Return (x, y) of the center of cell containing provided text 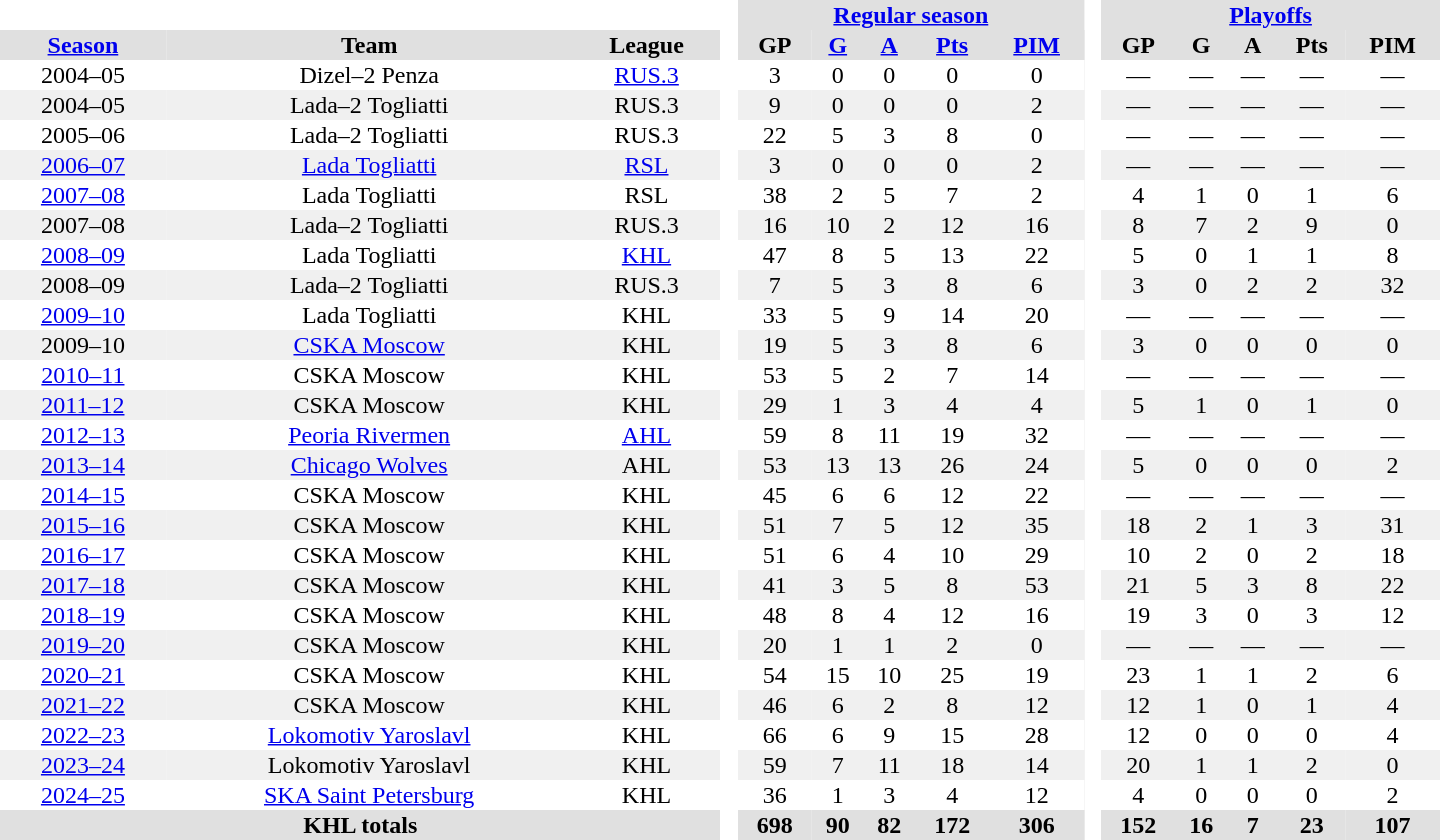
152 (1138, 825)
31 (1392, 525)
2023–24 (83, 765)
Chicago Wolves (370, 465)
35 (1036, 525)
66 (775, 735)
107 (1392, 825)
2016–17 (83, 555)
172 (952, 825)
46 (775, 705)
2020–21 (83, 675)
Peoria Rivermen (370, 435)
Season (83, 45)
90 (838, 825)
2015–16 (83, 525)
2010–11 (83, 375)
2005–06 (83, 135)
2024–25 (83, 795)
Dizel–2 Penza (370, 75)
KHL totals (360, 825)
2012–13 (83, 435)
41 (775, 585)
48 (775, 615)
SKA Saint Petersburg (370, 795)
21 (1138, 585)
47 (775, 255)
2013–14 (83, 465)
24 (1036, 465)
25 (952, 675)
698 (775, 825)
Playoffs (1270, 15)
League (646, 45)
36 (775, 795)
33 (775, 315)
82 (888, 825)
306 (1036, 825)
45 (775, 495)
2021–22 (83, 705)
2017–18 (83, 585)
2006–07 (83, 165)
2022–23 (83, 735)
38 (775, 195)
2014–15 (83, 495)
Team (370, 45)
2011–12 (83, 405)
28 (1036, 735)
26 (952, 465)
Regular season (911, 15)
54 (775, 675)
2019–20 (83, 645)
2018–19 (83, 615)
